Return the [x, y] coordinate for the center point of the cell that contains the specified text.  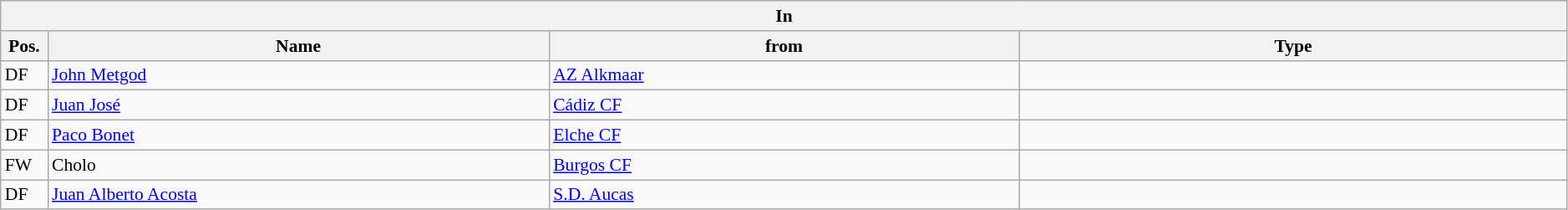
S.D. Aucas [784, 195]
John Metgod [298, 75]
Cholo [298, 165]
Paco Bonet [298, 136]
Type [1293, 46]
Burgos CF [784, 165]
AZ Alkmaar [784, 75]
from [784, 46]
Juan José [298, 105]
Pos. [24, 46]
FW [24, 165]
Cádiz CF [784, 105]
Name [298, 46]
Elche CF [784, 136]
In [784, 16]
Juan Alberto Acosta [298, 195]
